Output the (X, Y) coordinate of the center of the cell containing the given text.  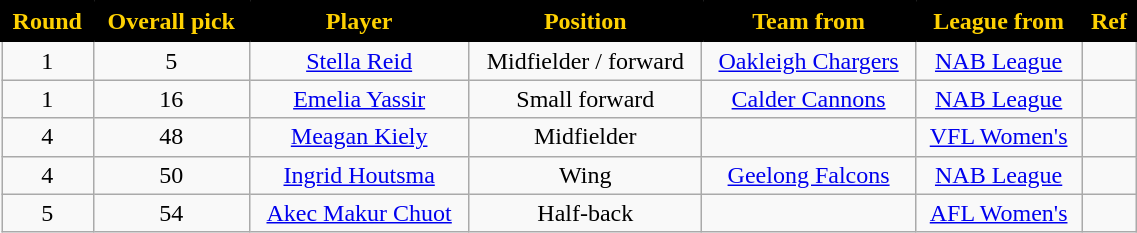
16 (171, 99)
54 (171, 213)
Midfielder (586, 137)
Stella Reid (358, 60)
Ingrid Houtsma (358, 175)
50 (171, 175)
Emelia Yassir (358, 99)
AFL Women's (998, 213)
Wing (586, 175)
Small forward (586, 99)
Overall pick (171, 22)
VFL Women's (998, 137)
Player (358, 22)
Half-back (586, 213)
Ref (1109, 22)
Akec Makur Chuot (358, 213)
48 (171, 137)
Geelong Falcons (809, 175)
Midfielder / forward (586, 60)
Oakleigh Chargers (809, 60)
League from (998, 22)
Team from (809, 22)
Meagan Kiely (358, 137)
Round (48, 22)
Calder Cannons (809, 99)
Position (586, 22)
